For the text-containing cell, return its midpoint in (x, y) coordinate format. 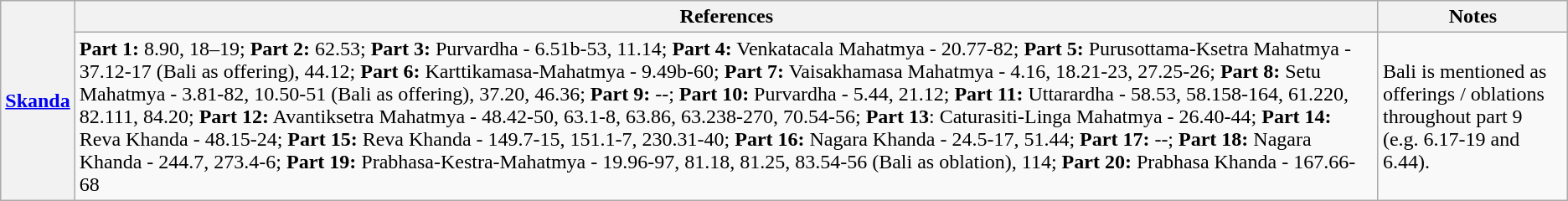
References (726, 17)
Notes (1473, 17)
Skanda (38, 100)
Bali is mentioned as offerings / oblations throughout part 9 (e.g. 6.17-19 and 6.44). (1473, 116)
